Return (x, y) of the center of cell containing provided text 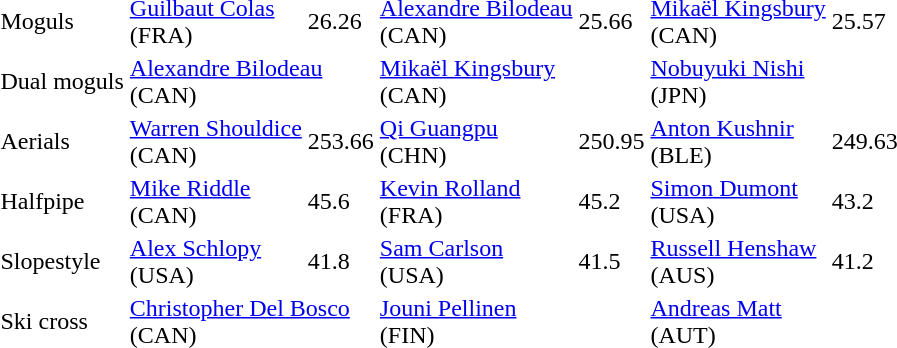
Alex Schlopy (USA) (216, 262)
Simon Dumont (USA) (738, 202)
Sam Carlson (USA) (476, 262)
45.2 (612, 202)
Qi Guangpu (CHN) (476, 142)
Alexandre Bilodeau (CAN) (252, 82)
41.8 (340, 262)
Mikaël Kingsbury (CAN) (512, 82)
253.66 (340, 142)
Warren Shouldice (CAN) (216, 142)
Kevin Rolland (FRA) (476, 202)
41.5 (612, 262)
45.6 (340, 202)
Mike Riddle (CAN) (216, 202)
Anton Kushnir (BLE) (738, 142)
Russell Henshaw (AUS) (738, 262)
250.95 (612, 142)
